Find where the given text appears and provide that cell's center as [X, Y] coordinate. 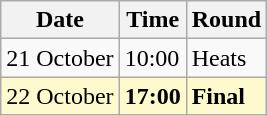
Time [152, 20]
17:00 [152, 96]
Date [60, 20]
Heats [226, 58]
22 October [60, 96]
21 October [60, 58]
10:00 [152, 58]
Round [226, 20]
Final [226, 96]
